Pinpoint the cell where the given text exists, returning its (x, y) midpoint coordinate. 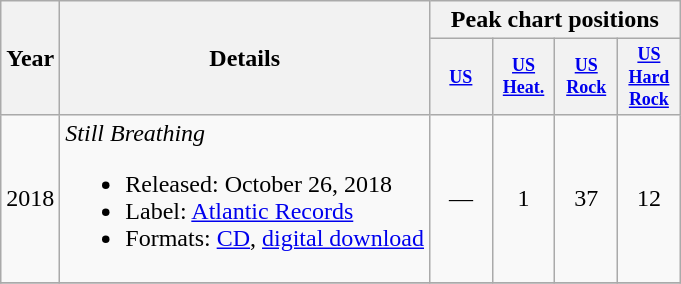
Peak chart positions (556, 20)
37 (586, 198)
— (462, 198)
Year (30, 58)
Details (245, 58)
US Hard Rock (650, 77)
12 (650, 198)
2018 (30, 198)
USRock (586, 77)
1 (524, 198)
USHeat. (524, 77)
US (462, 77)
Still BreathingReleased: October 26, 2018Label: Atlantic RecordsFormats: CD, digital download (245, 198)
